Locate the cell with the specified text and output its (x, y) center coordinate. 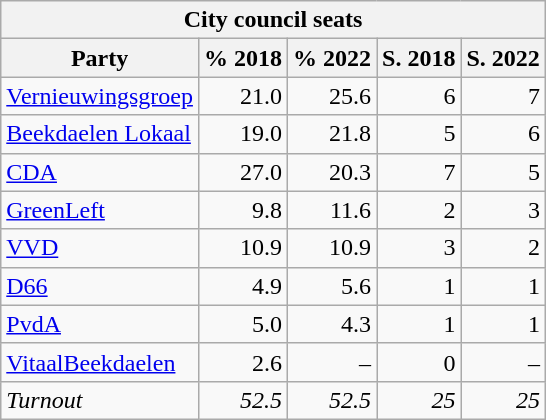
20.3 (332, 172)
25.6 (332, 96)
Party (100, 58)
27.0 (242, 172)
Vernieuwingsgroep (100, 96)
5.0 (242, 324)
PvdA (100, 324)
Beekdaelen Lokaal (100, 134)
CDA (100, 172)
% 2022 (332, 58)
21.8 (332, 134)
11.6 (332, 210)
% 2018 (242, 58)
VVD (100, 248)
9.8 (242, 210)
VitaalBeekdaelen (100, 362)
5.6 (332, 286)
2.6 (242, 362)
4.3 (332, 324)
GreenLeft (100, 210)
Turnout (100, 400)
21.0 (242, 96)
S. 2018 (419, 58)
19.0 (242, 134)
D66 (100, 286)
S. 2022 (503, 58)
0 (419, 362)
City council seats (274, 20)
4.9 (242, 286)
